Determine the (x, y) coordinate at the center of the cell enclosing the given text.  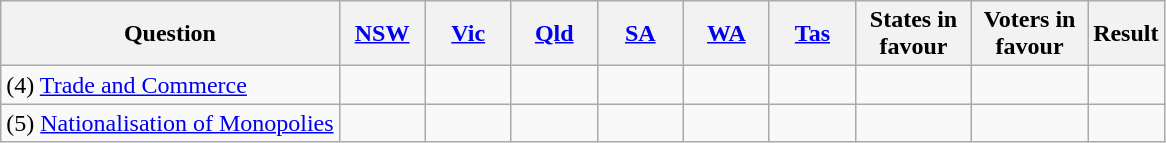
NSW (382, 34)
Voters in favour (1030, 34)
Vic (468, 34)
(5) Nationalisation of Monopolies (170, 123)
(4) Trade and Commerce (170, 85)
SA (640, 34)
Tas (812, 34)
Qld (554, 34)
WA (726, 34)
Question (170, 34)
States in favour (913, 34)
Result (1126, 34)
